Determine the (X, Y) coordinate at the center of the cell enclosing the given text.  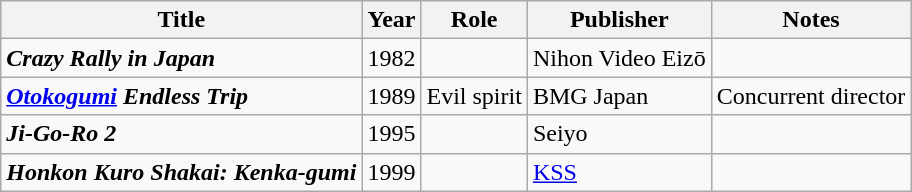
Otokogumi Endless Trip (182, 96)
Publisher (619, 20)
Role (474, 20)
1989 (392, 96)
1982 (392, 58)
BMG Japan (619, 96)
Crazy Rally in Japan (182, 58)
Nihon Video Eizō (619, 58)
Concurrent director (811, 96)
Year (392, 20)
KSS (619, 172)
Seiyo (619, 134)
Evil spirit (474, 96)
Notes (811, 20)
Ji-Go-Ro 2 (182, 134)
Honkon Kuro Shakai: Kenka-gumi (182, 172)
Title (182, 20)
1999 (392, 172)
1995 (392, 134)
